For the text-containing cell, return its midpoint in [X, Y] coordinate format. 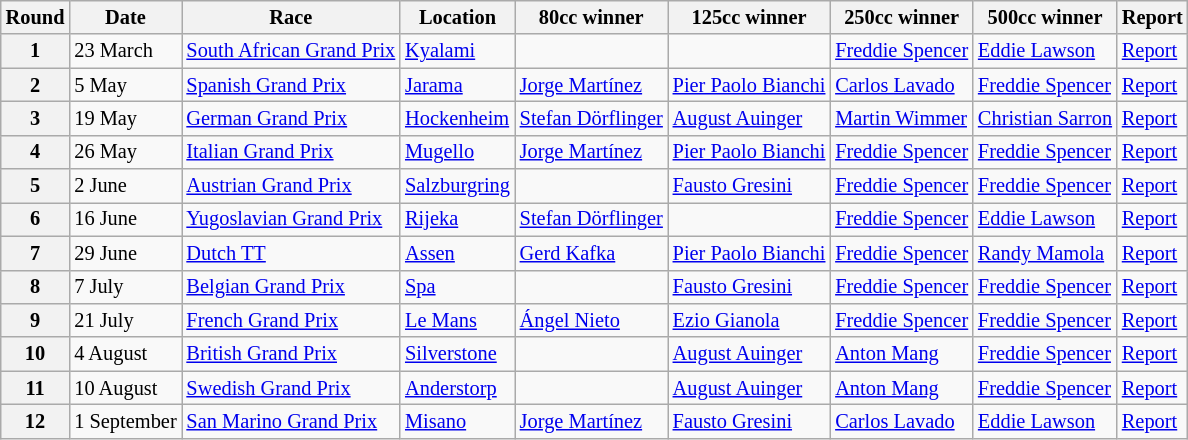
Misano [458, 421]
Spa [458, 287]
5 [36, 186]
125cc winner [750, 17]
Swedish Grand Prix [292, 388]
26 May [125, 152]
10 August [125, 388]
Dutch TT [292, 253]
2 [36, 85]
Silverstone [458, 354]
German Grand Prix [292, 118]
French Grand Prix [292, 320]
Christian Sarron [1045, 118]
500cc winner [1045, 17]
Ezio Gianola [750, 320]
South African Grand Prix [292, 51]
7 July [125, 287]
Hockenheim [458, 118]
19 May [125, 118]
4 August [125, 354]
10 [36, 354]
3 [36, 118]
Assen [458, 253]
2 June [125, 186]
Belgian Grand Prix [292, 287]
8 [36, 287]
Spanish Grand Prix [292, 85]
1 September [125, 421]
Mugello [458, 152]
Gerd Kafka [592, 253]
Yugoslavian Grand Prix [292, 219]
16 June [125, 219]
23 March [125, 51]
Randy Mamola [1045, 253]
9 [36, 320]
Martin Wimmer [902, 118]
1 [36, 51]
British Grand Prix [292, 354]
Salzburgring [458, 186]
12 [36, 421]
4 [36, 152]
80cc winner [592, 17]
5 May [125, 85]
Rijeka [458, 219]
250cc winner [902, 17]
Race [292, 17]
7 [36, 253]
21 July [125, 320]
Austrian Grand Prix [292, 186]
San Marino Grand Prix [292, 421]
Jarama [458, 85]
Anderstorp [458, 388]
Italian Grand Prix [292, 152]
Location [458, 17]
29 June [125, 253]
Kyalami [458, 51]
Round [36, 17]
Le Mans [458, 320]
11 [36, 388]
Ángel Nieto [592, 320]
6 [36, 219]
Date [125, 17]
